Scan for the cell matching the given text and deliver its [X, Y] coordinate at center. 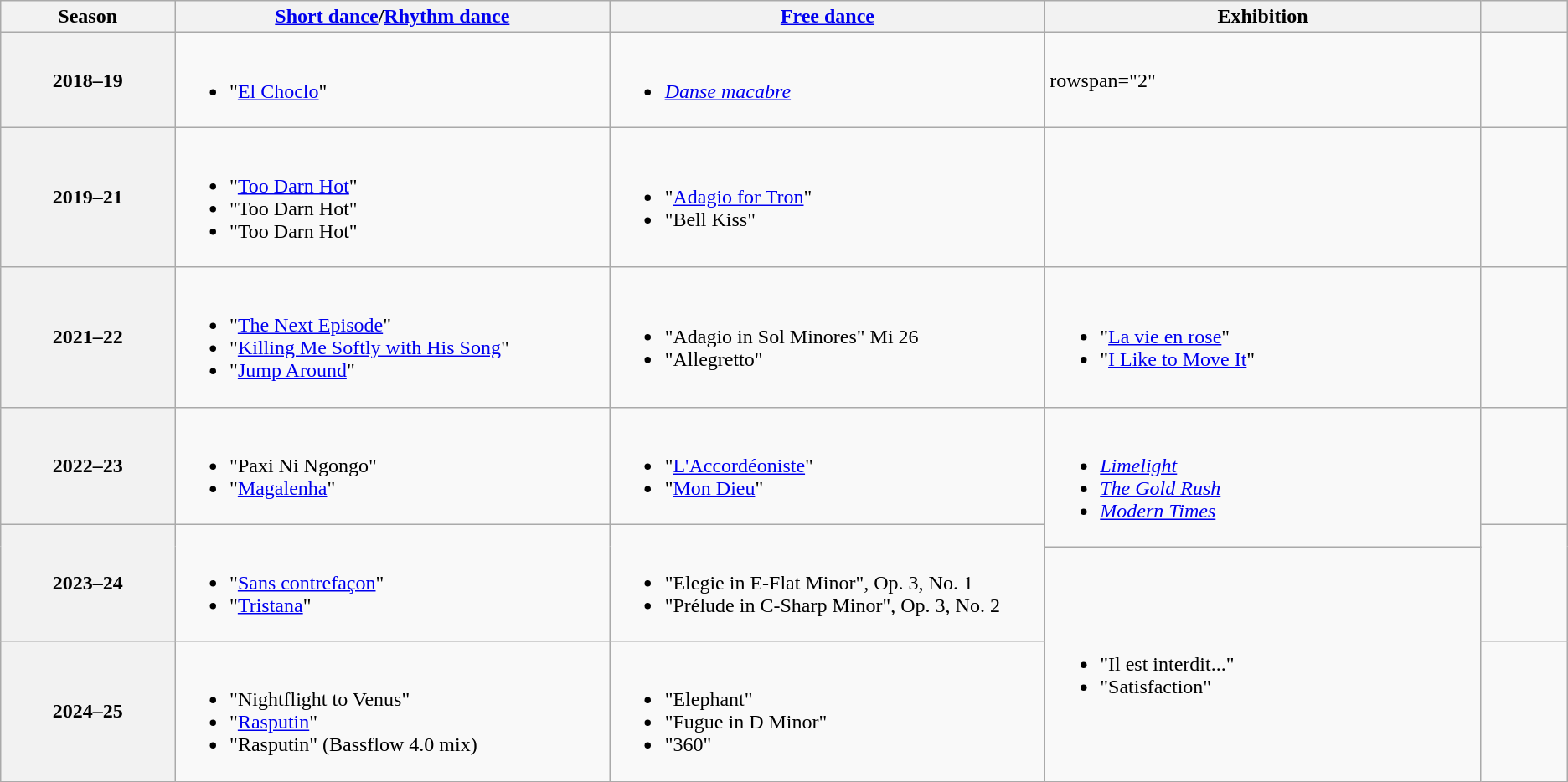
LimelightThe Gold RushModern Times [1263, 477]
"Nightflight to Venus""Rasputin""Rasputin" (Bassflow 4.0 mix) [393, 712]
"Sans contrefaçon""Tristana" [393, 583]
Free dance [828, 17]
"Adagio in Sol Minores" Mi 26"Allegretto" [828, 337]
rowspan="2" [1263, 80]
"Il est interdit...""Satisfaction" [1263, 664]
2022–23 [88, 466]
Season [88, 17]
Exhibition [1263, 17]
Short dance/Rhythm dance [393, 17]
2023–24 [88, 583]
2018–19 [88, 80]
"La vie en rose""I Like to Move It" [1263, 337]
"L'Accordéoniste""Mon Dieu" [828, 466]
"El Choclo" [393, 80]
2024–25 [88, 712]
"Adagio for Tron""Bell Kiss" [828, 198]
"The Next Episode" "Killing Me Softly with His Song" "Jump Around" [393, 337]
"Elephant""Fugue in D Minor""360" [828, 712]
"Elegie in E-Flat Minor", Op. 3, No. 1"Prélude in C-Sharp Minor", Op. 3, No. 2 [828, 583]
"Too Darn Hot" "Too Darn Hot" "Too Darn Hot" [393, 198]
Danse macabre [828, 80]
2021–22 [88, 337]
"Paxi Ni Ngongo" "Magalenha" [393, 466]
2019–21 [88, 198]
